Provide the (X, Y) coordinate of the cell's center where the given text is located.  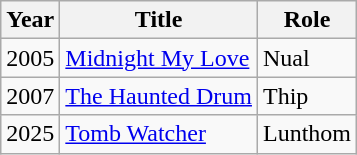
Nual (306, 58)
Year (30, 20)
Role (306, 20)
The Haunted Drum (159, 96)
2025 (30, 134)
2005 (30, 58)
Lunthom (306, 134)
2007 (30, 96)
Title (159, 20)
Thip (306, 96)
Midnight My Love (159, 58)
Tomb Watcher (159, 134)
